Pinpoint the cell where the given text exists, returning its [X, Y] midpoint coordinate. 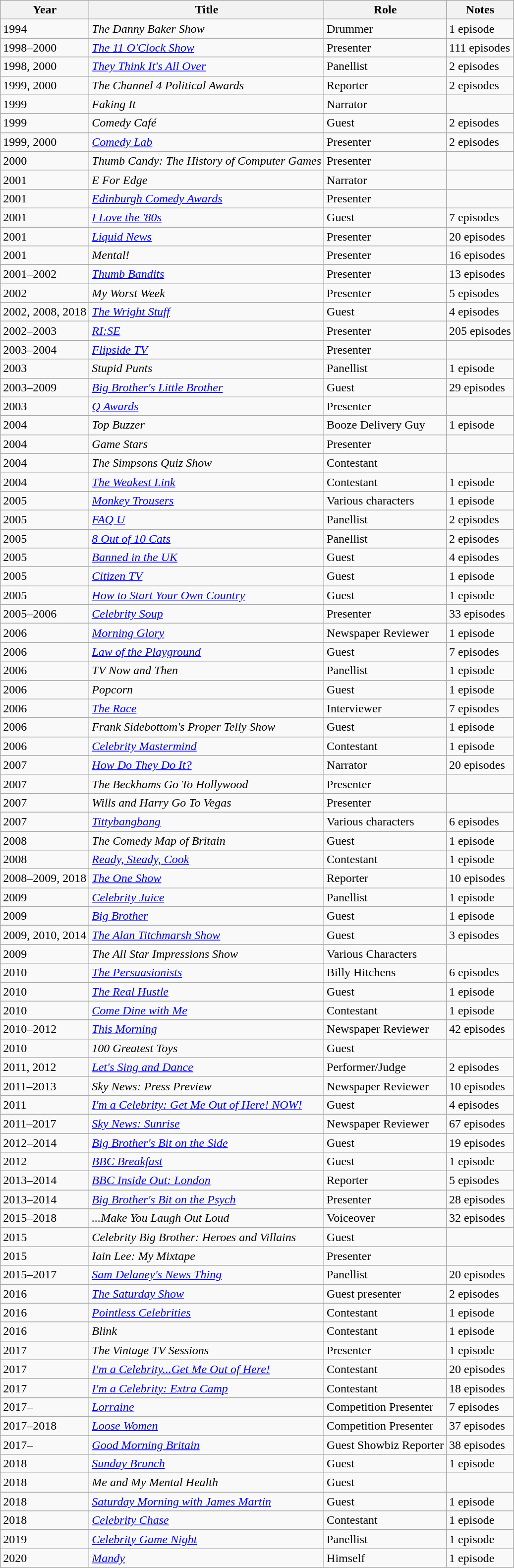
3 episodes [480, 935]
Wills and Harry Go To Vegas [207, 803]
38 episodes [480, 1445]
Edinburgh Comedy Awards [207, 198]
I'm a Celebrity: Extra Camp [207, 1388]
How Do They Do It? [207, 765]
Celebrity Mastermind [207, 746]
E For Edge [207, 180]
Popcorn [207, 690]
How to Start Your Own Country [207, 595]
BBC Inside Out: London [207, 1181]
Thumb Bandits [207, 274]
Morning Glory [207, 633]
Celebrity Big Brother: Heroes and Villains [207, 1237]
FAQ U [207, 519]
13 episodes [480, 274]
2015–2018 [45, 1218]
Celebrity Soup [207, 614]
1998, 2000 [45, 66]
32 episodes [480, 1218]
28 episodes [480, 1199]
Game Stars [207, 444]
The Saturday Show [207, 1294]
2012 [45, 1162]
Mandy [207, 1558]
Thumb Candy: The History of Computer Games [207, 161]
2001–2002 [45, 274]
Billy Hitchens [386, 973]
Performer/Judge [386, 1067]
Big Brother's Bit on the Side [207, 1142]
The Danny Baker Show [207, 29]
2015–2017 [45, 1275]
Year [45, 10]
2011 [45, 1105]
Flipside TV [207, 350]
Various Characters [386, 954]
The Weakest Link [207, 482]
Liquid News [207, 237]
Frank Sidebottom's Proper Telly Show [207, 727]
33 episodes [480, 614]
This Morning [207, 1029]
2017–2018 [45, 1426]
2008–2009, 2018 [45, 878]
Mental! [207, 255]
Comedy Lab [207, 142]
Good Morning Britain [207, 1445]
2002 [45, 293]
Let's Sing and Dance [207, 1067]
2003–2009 [45, 387]
The Vintage TV Sessions [207, 1350]
Banned in the UK [207, 558]
Tittybangbang [207, 821]
The Beckhams Go To Hollywood [207, 784]
Loose Women [207, 1426]
TV Now and Then [207, 671]
Top Buzzer [207, 425]
Monkey Trousers [207, 501]
Faking It [207, 104]
Voiceover [386, 1218]
Celebrity Game Night [207, 1539]
1994 [45, 29]
Booze Delivery Guy [386, 425]
Sky News: Sunrise [207, 1124]
37 episodes [480, 1426]
29 episodes [480, 387]
Sky News: Press Preview [207, 1086]
2009, 2010, 2014 [45, 935]
2005–2006 [45, 614]
18 episodes [480, 1388]
Notes [480, 10]
Comedy Café [207, 123]
67 episodes [480, 1124]
111 episodes [480, 48]
...Make You Laugh Out Loud [207, 1218]
Iain Lee: My Mixtape [207, 1256]
19 episodes [480, 1142]
Interviewer [386, 708]
The Race [207, 708]
Big Brother [207, 916]
The Simpsons Quiz Show [207, 463]
Me and My Mental Health [207, 1483]
Sunday Brunch [207, 1464]
16 episodes [480, 255]
RI:SE [207, 331]
Lorraine [207, 1407]
Sam Delaney's News Thing [207, 1275]
1998–2000 [45, 48]
BBC Breakfast [207, 1162]
I'm a Celebrity: Get Me Out of Here! NOW! [207, 1105]
2003–2004 [45, 350]
Celebrity Chase [207, 1520]
The Alan Titchmarsh Show [207, 935]
2011, 2012 [45, 1067]
I'm a Celebrity...Get Me Out of Here! [207, 1369]
2020 [45, 1558]
Drummer [386, 29]
Blink [207, 1331]
Himself [386, 1558]
Celebrity Juice [207, 897]
2000 [45, 161]
2011–2013 [45, 1086]
2012–2014 [45, 1142]
Ready, Steady, Cook [207, 860]
Saturday Morning with James Martin [207, 1502]
The Persuasionists [207, 973]
2019 [45, 1539]
Q Awards [207, 406]
Stupid Punts [207, 369]
Law of the Playground [207, 652]
The 11 O'Clock Show [207, 48]
They Think It's All Over [207, 66]
Big Brother's Little Brother [207, 387]
Pointless Celebrities [207, 1313]
Guest presenter [386, 1294]
42 episodes [480, 1029]
Guest Showbiz Reporter [386, 1445]
Role [386, 10]
The Comedy Map of Britain [207, 841]
2002, 2008, 2018 [45, 312]
205 episodes [480, 331]
The All Star Impressions Show [207, 954]
The Real Hustle [207, 992]
My Worst Week [207, 293]
The Channel 4 Political Awards [207, 85]
Citizen TV [207, 576]
Big Brother's Bit on the Psych [207, 1199]
Come Dine with Me [207, 1010]
The One Show [207, 878]
The Wright Stuff [207, 312]
I Love the '80s [207, 217]
8 Out of 10 Cats [207, 538]
2010–2012 [45, 1029]
2011–2017 [45, 1124]
Title [207, 10]
100 Greatest Toys [207, 1048]
2002–2003 [45, 331]
